Identify which cell holds the provided text, then report its (x, y) central coordinate. 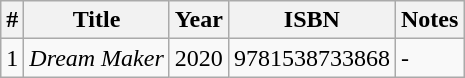
Title (96, 20)
Notes (429, 20)
1 (12, 58)
9781538733868 (312, 58)
- (429, 58)
# (12, 20)
2020 (198, 58)
Year (198, 20)
ISBN (312, 20)
Dream Maker (96, 58)
